Return the (x, y) coordinate for the center point of the cell that contains the specified text.  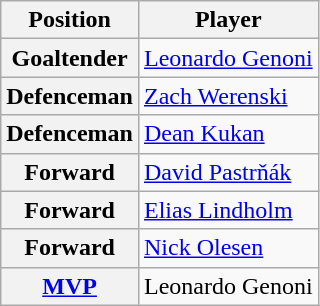
Dean Kukan (228, 134)
Nick Olesen (228, 248)
Goaltender (70, 58)
David Pastrňák (228, 172)
Elias Lindholm (228, 210)
MVP (70, 286)
Zach Werenski (228, 96)
Position (70, 20)
Player (228, 20)
